Find where the given text appears and provide that cell's center as (X, Y) coordinate. 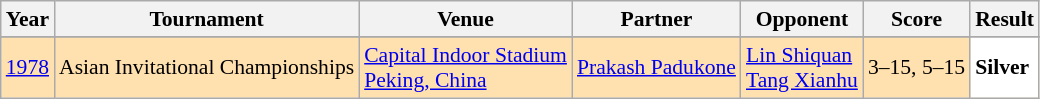
Tournament (206, 19)
Capital Indoor Stadium Peking, China (466, 68)
Silver (1004, 68)
Result (1004, 19)
Year (28, 19)
Prakash Padukone (656, 68)
Opponent (802, 19)
Lin Shiquan Tang Xianhu (802, 68)
3–15, 5–15 (916, 68)
Venue (466, 19)
Score (916, 19)
Asian Invitational Championships (206, 68)
Partner (656, 19)
1978 (28, 68)
